Identify which cell holds the provided text, then report its (X, Y) central coordinate. 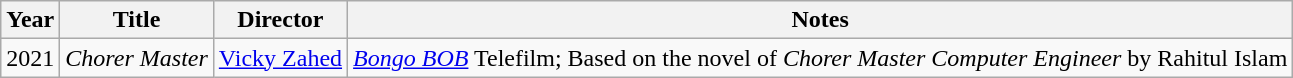
Vicky Zahed (280, 58)
2021 (30, 58)
Year (30, 20)
Title (137, 20)
Chorer Master (137, 58)
Director (280, 20)
Bongo BOB Telefilm; Based on the novel of Chorer Master Computer Engineer by Rahitul Islam (820, 58)
Notes (820, 20)
